Locate the cell with the specified text and output its [X, Y] center coordinate. 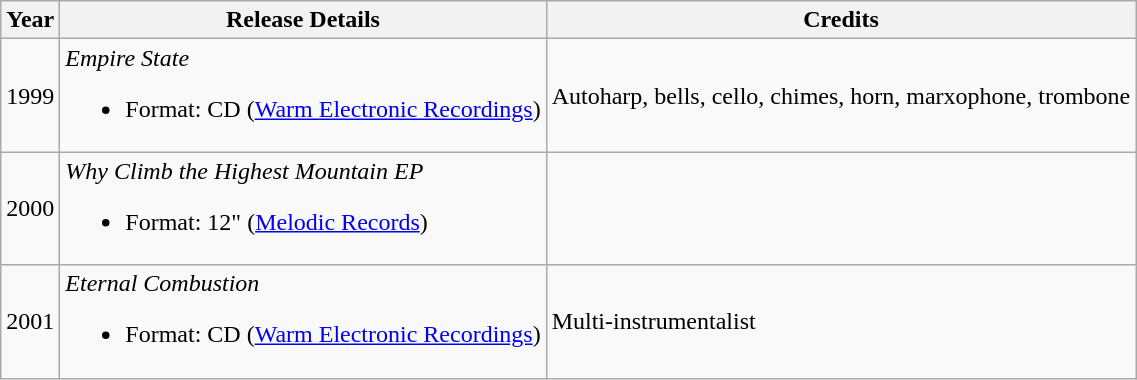
Eternal CombustionFormat: CD (Warm Electronic Recordings) [303, 322]
Multi-instrumentalist [841, 322]
Why Climb the Highest Mountain EPFormat: 12" (Melodic Records) [303, 208]
Year [30, 20]
1999 [30, 96]
Credits [841, 20]
Autoharp, bells, cello, chimes, horn, marxophone, trombone [841, 96]
Empire StateFormat: CD (Warm Electronic Recordings) [303, 96]
2000 [30, 208]
Release Details [303, 20]
2001 [30, 322]
